Provide the [X, Y] coordinate of the cell's center where the given text is located.  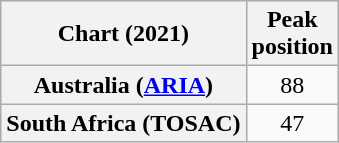
South Africa (TOSAC) [124, 123]
88 [292, 85]
Australia (ARIA) [124, 85]
Chart (2021) [124, 34]
47 [292, 123]
Peakposition [292, 34]
